Return [x, y] of the center of cell containing provided text 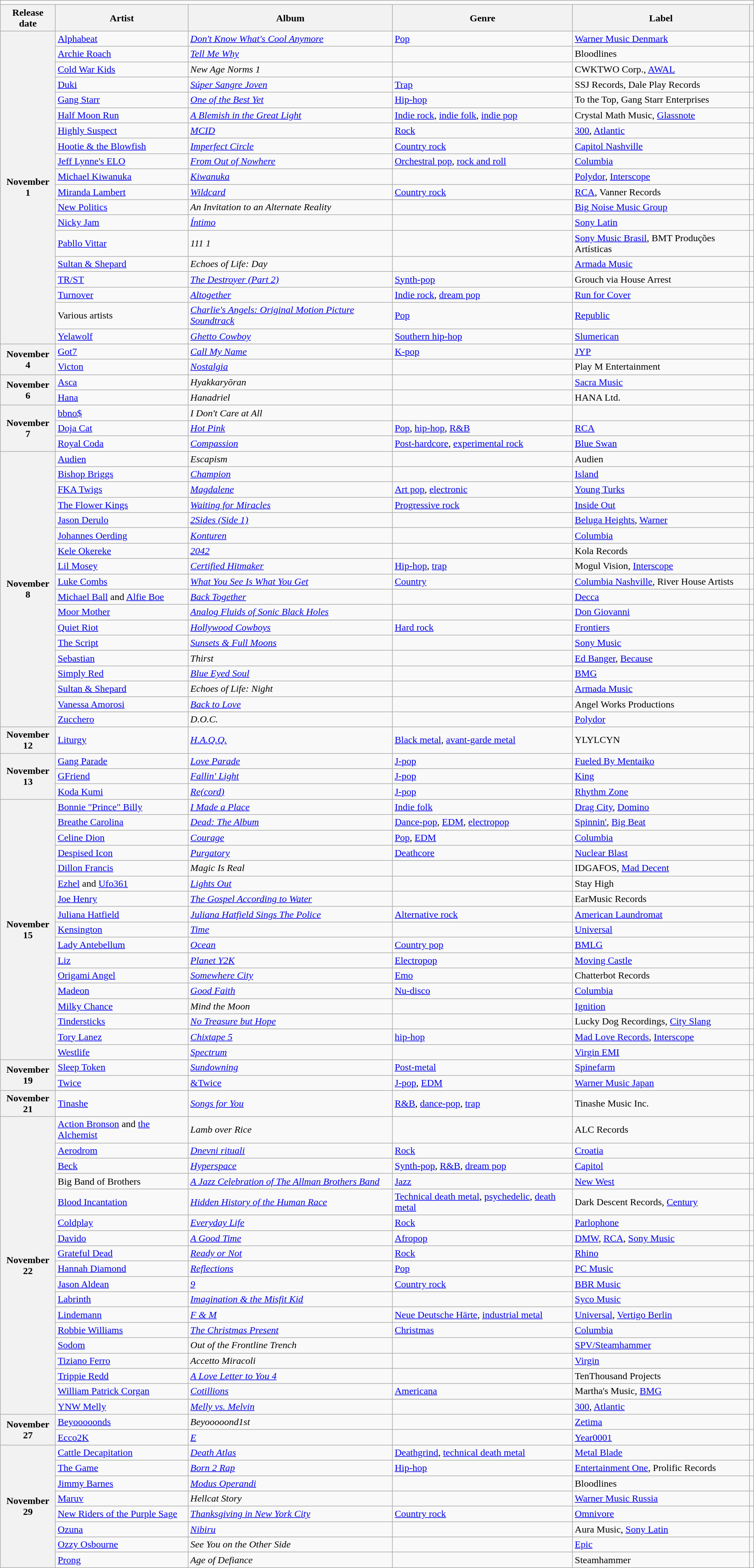
Sacra Music [661, 382]
Progressive rock [483, 505]
Good Faith [290, 991]
Universal [661, 929]
Zetima [661, 1422]
Warner Music Japan [661, 1083]
Hootie & the Blowfish [122, 146]
Escapism [290, 459]
Grateful Dead [122, 1254]
Coldplay [122, 1223]
bbno$ [122, 413]
Champion [290, 474]
A Jazz Celebration of The Allman Brothers Band [290, 1181]
The Game [122, 1468]
Syco Music [661, 1299]
EarMusic Records [661, 899]
Blue Eyed Soul [290, 673]
One of the Best Yet [290, 100]
FKA Twigs [122, 490]
ALC Records [661, 1130]
K-pop [483, 352]
YLYLCYN [661, 740]
Íntimo [290, 223]
Ghetto Cowboy [290, 336]
Out of the Frontline Trench [290, 1345]
Johannes Oerding [122, 536]
R&B, dance-pop, trap [483, 1103]
Born 2 Rap [290, 1468]
Album [290, 18]
Imperfect Circle [290, 146]
Art pop, electronic [483, 490]
Imagination & the Misfit Kid [290, 1299]
Ready or Not [290, 1254]
Label [661, 18]
Jeff Lynne's ELO [122, 161]
Christmas [483, 1330]
Dillon Francis [122, 868]
Thanksgiving in New York City [290, 1514]
Luke Combs [122, 581]
Melly vs. Melvin [290, 1407]
TR/ST [122, 279]
Island [661, 474]
Capitol [661, 1166]
Country [483, 581]
Liz [122, 960]
Action Bronson and the Alchemist [122, 1130]
Hyperspace [290, 1166]
Age of Defiance [290, 1560]
Electropop [483, 960]
November15 [28, 929]
E [290, 1437]
Blue Swan [661, 443]
H.A.Q.Q. [290, 740]
Warner Music Russia [661, 1499]
Fueled By Mentaiko [661, 761]
Modus Operandi [290, 1483]
Maruv [122, 1499]
Beyooooonds [122, 1422]
Tory Lanez [122, 1037]
Time [290, 929]
Compassion [290, 443]
Magdalene [290, 490]
Republic [661, 316]
November6 [28, 390]
Kensington [122, 929]
Big Noise Music Group [661, 207]
What You See Is What You Get [290, 581]
American Laundromat [661, 914]
Stay High [661, 883]
Hellcat Story [290, 1499]
Tinashe [122, 1103]
Nu-disco [483, 991]
Sebastian [122, 658]
A Blemish in the Great Light [290, 115]
Post-hardcore, experimental rock [483, 443]
J-pop, EDM [483, 1083]
Deathcore [483, 853]
November7 [28, 428]
Orchestral pop, rock and roll [483, 161]
Virgin EMI [661, 1052]
William Patrick Corgan [122, 1391]
Columbia Nashville, River House Artists [661, 581]
I Made a Place [290, 807]
Tiziano Ferro [122, 1361]
New Age Norms 1 [290, 69]
Don Giovanni [661, 612]
Victon [122, 367]
New West [661, 1181]
Pop, hip-hop, R&B [483, 428]
Beluga Heights, Warner [661, 520]
2Sides (Side 1) [290, 520]
Trippie Redd [122, 1376]
RCA, Vanner Records [661, 192]
Thirst [290, 658]
Beck [122, 1166]
Ocean [290, 945]
Afropop [483, 1238]
Love Parade [290, 761]
Wildcard [290, 192]
November12 [28, 740]
Cold War Kids [122, 69]
Ozuna [122, 1529]
F & M [290, 1315]
Big Band of Brothers [122, 1181]
Croatia [661, 1150]
Alphabeat [122, 39]
MCID [290, 130]
King [661, 776]
November8 [28, 589]
Ezhel and Ufo361 [122, 883]
Southern hip-hop [483, 336]
Lady Antebellum [122, 945]
Purgatory [290, 853]
Emo [483, 976]
Sunsets & Full Moons [290, 643]
Asca [122, 382]
Angel Works Productions [661, 704]
Dark Descent Records, Century [661, 1202]
Tinashe Music Inc. [661, 1103]
Twice [122, 1083]
Deathgrind, technical death metal [483, 1452]
Indie rock, indie folk, indie pop [483, 115]
November1 [28, 188]
JYP [661, 352]
Duki [122, 85]
Universal, Vertigo Berlin [661, 1315]
The Script [122, 643]
Various artists [122, 316]
Post-metal [483, 1067]
Hot Pink [290, 428]
Artist [122, 18]
An Invitation to an Alternate Reality [290, 207]
Black metal, avant-garde metal [483, 740]
Nuclear Blast [661, 853]
Bonnie "Prince" Billy [122, 807]
Dnevni rituali [290, 1150]
Hard rock [483, 627]
Robbie Williams [122, 1330]
Mad Love Records, Interscope [661, 1037]
Prong [122, 1560]
Pabllo Vittar [122, 243]
Neue Deutsche Härte, industrial metal [483, 1315]
Turnover [122, 295]
November19 [28, 1075]
The Gospel According to Water [290, 899]
Chixtape 5 [290, 1037]
Davido [122, 1238]
Koda Kumi [122, 792]
Polydor, Interscope [661, 176]
BMG [661, 673]
Courage [290, 838]
From Out of Nowhere [290, 161]
Ignition [661, 1006]
Cattle Decapitation [122, 1452]
Decca [661, 597]
Back Together [290, 597]
Labrinth [122, 1299]
TenThousand Projects [661, 1376]
November27 [28, 1429]
Hidden History of the Human Race [290, 1202]
Moor Mother [122, 612]
Omnivore [661, 1514]
Analog Fluids of Sonic Black Holes [290, 612]
November21 [28, 1103]
Everyday Life [290, 1223]
Highly Suspect [122, 130]
Chatterbot Records [661, 976]
Archie Roach [122, 54]
Jason Derulo [122, 520]
Sony Music [661, 643]
Accetto Miracoli [290, 1361]
Jimmy Barnes [122, 1483]
Royal Coda [122, 443]
Crystal Math Music, Glassnote [661, 115]
Grouch via House Arrest [661, 279]
Mogul Vision, Interscope [661, 566]
Echoes of Life: Day [290, 264]
Tell Me Why [290, 54]
Sodom [122, 1345]
Re(cord) [290, 792]
Nostalgia [290, 367]
Alternative rock [483, 914]
Spectrum [290, 1052]
Ed Banger, Because [661, 658]
Ozzy Osbourne [122, 1545]
Trap [483, 85]
Genre [483, 18]
Nibiru [290, 1529]
Nicky Jam [122, 223]
Juliana Hatfield Sings The Police [290, 914]
Kele Okereke [122, 551]
IDGAFOS, Mad Decent [661, 868]
Vanessa Amorosi [122, 704]
Blood Incantation [122, 1202]
Michael Ball and Alfie Boe [122, 597]
Breathe Carolina [122, 822]
Michael Kiwanuka [122, 176]
Play M Entertainment [661, 367]
Konturen [290, 536]
I Don't Care at All [290, 413]
D.O.C. [290, 720]
HANA Ltd. [661, 397]
Dance-pop, EDM, electropop [483, 822]
Got7 [122, 352]
Year0001 [661, 1437]
Hip-hop, trap [483, 566]
Rhino [661, 1254]
Death Atlas [290, 1452]
Hollywood Cowboys [290, 627]
Inside Out [661, 505]
Synth-pop [483, 279]
Origami Angel [122, 976]
Bishop Briggs [122, 474]
Moving Castle [661, 960]
Don't Know What's Cool Anymore [290, 39]
November4 [28, 359]
Technical death metal, psychedelic, death metal [483, 1202]
Magic Is Real [290, 868]
Gang Starr [122, 100]
Lamb over Rice [290, 1130]
November13 [28, 776]
Young Turks [661, 490]
CWKTWO Corp., AWAL [661, 69]
Country pop [483, 945]
2042 [290, 551]
Ecco2K [122, 1437]
111 1 [290, 243]
Tindersticks [122, 1022]
A Good Time [290, 1238]
No Treasure but Hope [290, 1022]
Westlife [122, 1052]
Half Moon Run [122, 115]
Aerodrom [122, 1150]
YNW Melly [122, 1407]
Slumerican [661, 336]
November22 [28, 1265]
Martha's Music, BMG [661, 1391]
Mind the Moon [290, 1006]
Simply Red [122, 673]
Celine Dion [122, 838]
A Love Letter to You 4 [290, 1376]
Planet Y2K [290, 960]
Lucky Dog Recordings, City Slang [661, 1022]
PC Music [661, 1269]
Spinefarm [661, 1067]
Entertainment One, Prolific Records [661, 1468]
Lights Out [290, 883]
Reflections [290, 1269]
Sony Music Brasil, BMT Produções Artísticas [661, 243]
Lil Mosey [122, 566]
The Destroyer (Part 2) [290, 279]
GFriend [122, 776]
Miranda Lambert [122, 192]
Hyakkaryōran [290, 382]
Indie folk [483, 807]
Juliana Hatfield [122, 914]
Yelawolf [122, 336]
DMW, RCA, Sony Music [661, 1238]
Dead: The Album [290, 822]
hip-hop [483, 1037]
Fallin' Light [290, 776]
Hanadriel [290, 397]
Jazz [483, 1181]
Joe Henry [122, 899]
Madeon [122, 991]
Quiet Riot [122, 627]
Release date [28, 18]
Beyooooond1st [290, 1422]
Drag City, Domino [661, 807]
SPV/Steamhammer [661, 1345]
9 [290, 1284]
November29 [28, 1506]
Waiting for Miracles [290, 505]
Pop, EDM [483, 838]
RCA [661, 428]
The Flower Kings [122, 505]
Sony Latin [661, 223]
New Riders of the Purple Sage [122, 1514]
Hana [122, 397]
Sundowning [290, 1067]
To the Top, Gang Starr Enterprises [661, 100]
Echoes of Life: Night [290, 689]
Altogether [290, 295]
Polydor [661, 720]
Súper Sangre Joven [290, 85]
Milky Chance [122, 1006]
Epic [661, 1545]
Steamhammer [661, 1560]
See You on the Other Side [290, 1545]
Kiwanuka [290, 176]
Kola Records [661, 551]
Virgin [661, 1361]
Somewhere City [290, 976]
Aura Music, Sony Latin [661, 1529]
Americana [483, 1391]
BMLG [661, 945]
Call My Name [290, 352]
Warner Music Denmark [661, 39]
Spinnin', Big Beat [661, 822]
Hannah Diamond [122, 1269]
Sleep Token [122, 1067]
The Christmas Present [290, 1330]
Parlophone [661, 1223]
SSJ Records, Dale Play Records [661, 85]
Back to Love [290, 704]
Cotillions [290, 1391]
Liturgy [122, 740]
BBR Music [661, 1284]
Doja Cat [122, 428]
Charlie's Angels: Original Motion Picture Soundtrack [290, 316]
Despised Icon [122, 853]
Frontiers [661, 627]
Jason Aldean [122, 1284]
Rhythm Zone [661, 792]
Metal Blade [661, 1452]
Gang Parade [122, 761]
New Politics [122, 207]
Indie rock, dream pop [483, 295]
Certified Hitmaker [290, 566]
Lindemann [122, 1315]
Zucchero [122, 720]
Songs for You [290, 1103]
Capitol Nashville [661, 146]
Synth-pop, R&B, dream pop [483, 1166]
Run for Cover [661, 295]
&Twice [290, 1083]
